Scan for the cell matching the given text and deliver its (X, Y) coordinate at center. 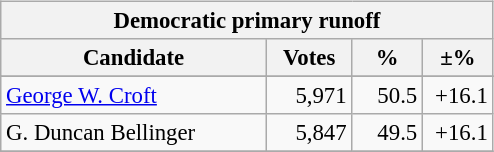
Democratic primary runoff (247, 21)
50.5 (388, 96)
% (388, 58)
Candidate (134, 58)
49.5 (388, 133)
Votes (309, 58)
±% (458, 58)
G. Duncan Bellinger (134, 133)
5,971 (309, 96)
George W. Croft (134, 96)
5,847 (309, 133)
